Detect which cell encompasses the target text, then output its [X, Y] center coordinate. 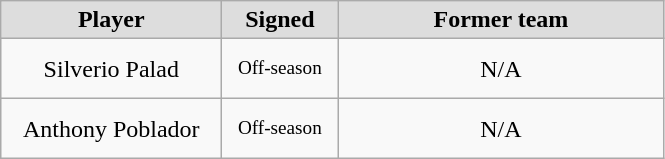
Silverio Palad [112, 69]
Signed [280, 20]
Anthony Poblador [112, 129]
Former team [501, 20]
Player [112, 20]
